Pinpoint the cell where the given text exists, returning its (X, Y) midpoint coordinate. 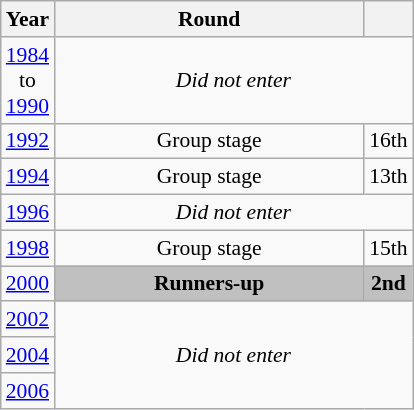
16th (388, 141)
Round (209, 19)
Year (28, 19)
13th (388, 177)
15th (388, 248)
1994 (28, 177)
1992 (28, 141)
1998 (28, 248)
2002 (28, 320)
2000 (28, 284)
2nd (388, 284)
1996 (28, 213)
Runners-up (209, 284)
1984to1990 (28, 80)
2004 (28, 355)
2006 (28, 391)
